Provide the [x, y] coordinate of the cell's center where the given text is located.  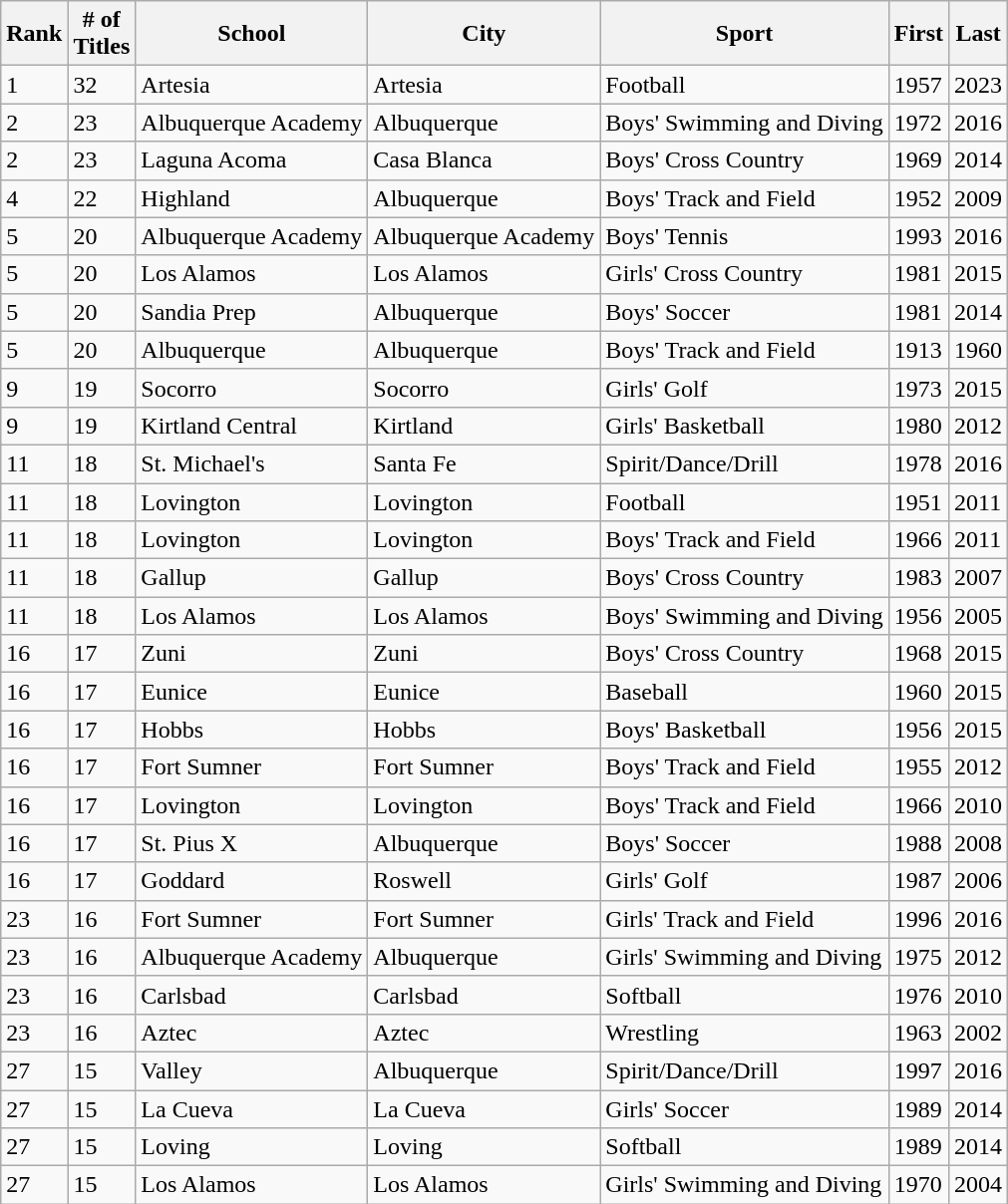
School [251, 34]
Roswell [485, 881]
1951 [918, 501]
Casa Blanca [485, 160]
1968 [918, 654]
1963 [918, 1033]
1972 [918, 123]
Kirtland [485, 426]
1988 [918, 843]
Wrestling [744, 1033]
Girls' Track and Field [744, 919]
City [485, 34]
Girls' Cross Country [744, 274]
1980 [918, 426]
Baseball [744, 692]
Kirtland Central [251, 426]
22 [102, 198]
Girls' Basketball [744, 426]
1975 [918, 957]
Goddard [251, 881]
2007 [979, 578]
Valley [251, 1070]
Highland [251, 198]
# ofTitles [102, 34]
2008 [979, 843]
Sandia Prep [251, 312]
St. Michael's [251, 463]
1969 [918, 160]
Laguna Acoma [251, 160]
1978 [918, 463]
1997 [918, 1070]
1970 [918, 1185]
Boys' Tennis [744, 236]
1913 [918, 350]
1955 [918, 767]
2023 [979, 85]
Santa Fe [485, 463]
2005 [979, 616]
1983 [918, 578]
St. Pius X [251, 843]
1976 [918, 995]
32 [102, 85]
2009 [979, 198]
Girls' Soccer [744, 1109]
1993 [918, 236]
1957 [918, 85]
1973 [918, 388]
4 [34, 198]
First [918, 34]
2002 [979, 1033]
1987 [918, 881]
Sport [744, 34]
1996 [918, 919]
Boys' Basketball [744, 730]
2004 [979, 1185]
2006 [979, 881]
1952 [918, 198]
1 [34, 85]
Rank [34, 34]
Last [979, 34]
